Provide the [x, y] coordinate of the cell's center where the given text is located.  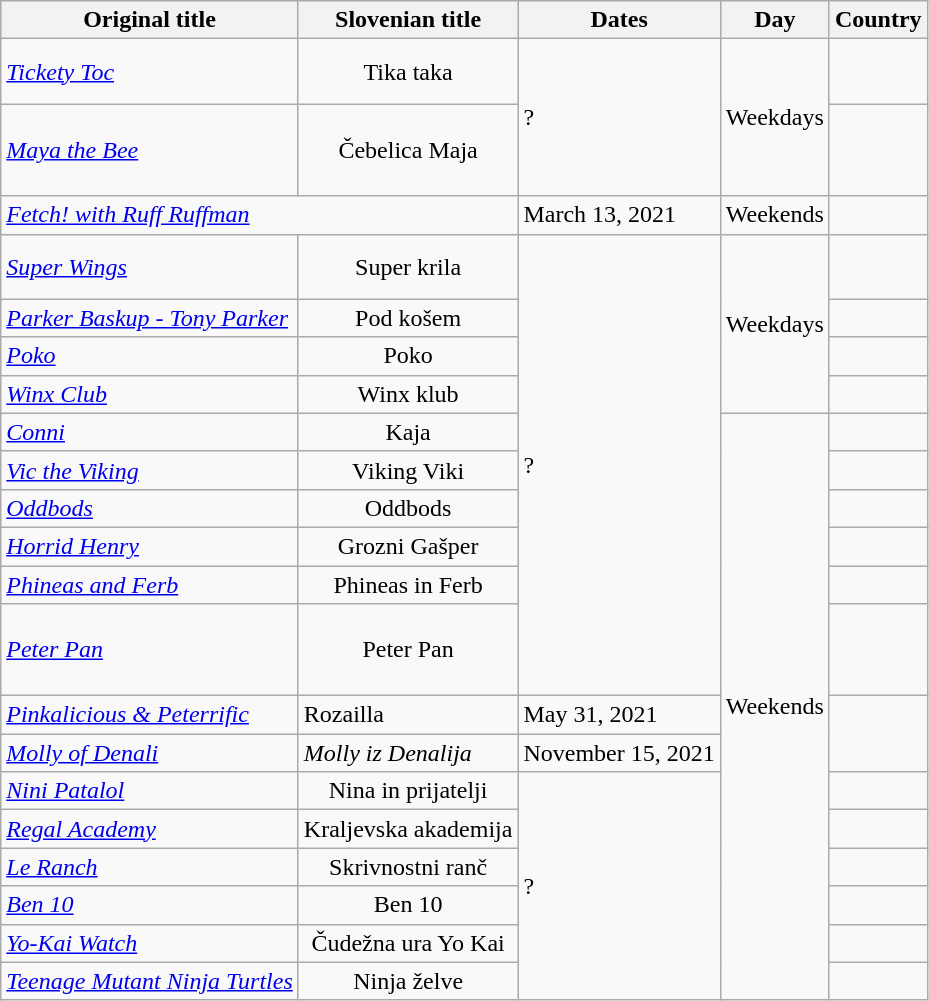
Original title [150, 20]
Horrid Henry [150, 546]
Dates [619, 20]
Conni [150, 432]
Teenage Mutant Ninja Turtles [150, 981]
Čebelica Maja [408, 150]
Čudežna ura Yo Kai [408, 943]
Phineas in Ferb [408, 585]
Super Wings [150, 266]
Pod košem [408, 318]
Grozni Gašper [408, 546]
Molly of Denali [150, 753]
Skrivnostni ranč [408, 867]
Maya the Bee [150, 150]
Pinkalicious & Peterrific [150, 715]
Fetch! with Ruff Ruffman [260, 215]
Tickety Toc [150, 72]
Le Ranch [150, 867]
May 31, 2021 [619, 715]
March 13, 2021 [619, 215]
Tika taka [408, 72]
Day [774, 20]
Super krila [408, 266]
Slovenian title [408, 20]
November 15, 2021 [619, 753]
Phineas and Ferb [150, 585]
Kraljevska akademija [408, 829]
Winx Club [150, 394]
Vic the Viking [150, 470]
Viking Viki [408, 470]
Molly iz Denalija [408, 753]
Nini Patalol [150, 791]
Winx klub [408, 394]
Regal Academy [150, 829]
Yo-Kai Watch [150, 943]
Parker Baskup - Tony Parker [150, 318]
Rozailla [408, 715]
Ninja želve [408, 981]
Kaja [408, 432]
Country [878, 20]
Nina in prijatelji [408, 791]
